Capture the cell that displays the provided text and extract its [X, Y] central coordinate. 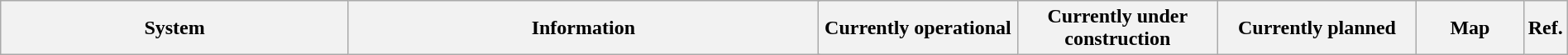
Information [583, 28]
Currently operational [918, 28]
Ref. [1545, 28]
Currently under construction [1117, 28]
System [175, 28]
Map [1470, 28]
Currently planned [1317, 28]
